Provide the (X, Y) coordinate of the cell's center where the given text is located.  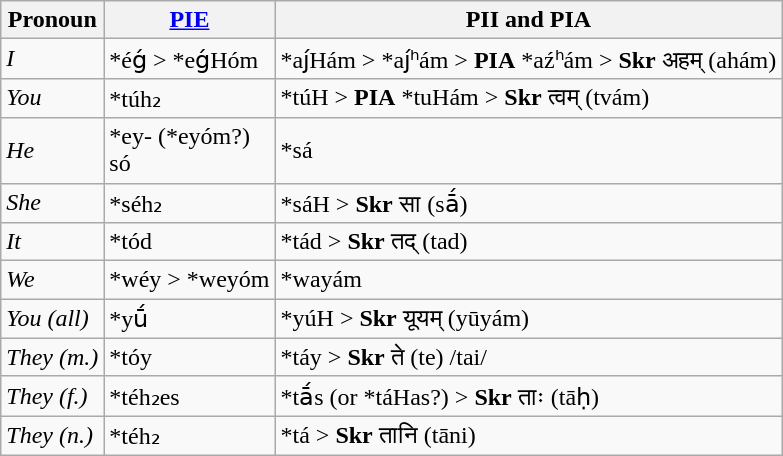
PIE (190, 20)
*aȷ́Hám > *aȷ́ʰám > PIA *aźʰám > Skr अहम् (ahám) (528, 59)
*sá (528, 150)
*yū́ (190, 319)
*tóy (190, 357)
*yúH > Skr यूयम् (yūyám) (528, 319)
*táy > Skr ते (te) /tai/ (528, 357)
*éǵ > *eǵHóm (190, 59)
*ey- (*eyóm?)só (190, 150)
*séh₂ (190, 203)
*tā́s (or *táHas?) > Skr ताः (tāḥ) (528, 396)
You (all) (52, 319)
PII and PIA (528, 20)
*wayám (528, 280)
*tád > Skr तद् (tad) (528, 242)
*téh₂ (190, 436)
She (52, 203)
We (52, 280)
*sáH > Skr सा (sā́) (528, 203)
He (52, 150)
*téh₂es (190, 396)
They (f.) (52, 396)
*tód (190, 242)
*túh₂ (190, 98)
It (52, 242)
I (52, 59)
*tá > Skr तानि (tāni) (528, 436)
They (m.) (52, 357)
*túH > PIA *tuHám > Skr त्वम् (tvám) (528, 98)
*wéy > *weyóm (190, 280)
You (52, 98)
They (n.) (52, 436)
Pronoun (52, 20)
